Return [X, Y] of the center of cell containing provided text 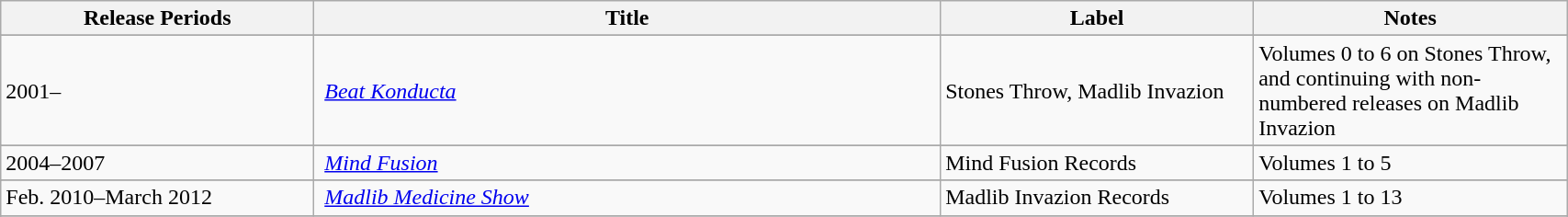
Notes [1411, 18]
Madlib Invazion Records [1097, 198]
Label [1097, 18]
Release Periods [158, 18]
Mind Fusion Records [1097, 163]
Stones Throw, Madlib Invazion [1097, 90]
Mind Fusion [627, 163]
2001– [158, 90]
Beat Konducta [627, 90]
Feb. 2010–March 2012 [158, 198]
2004–2007 [158, 163]
Madlib Medicine Show [627, 198]
Title [627, 18]
Volumes 1 to 5 [1411, 163]
Volumes 1 to 13 [1411, 198]
Volumes 0 to 6 on Stones Throw, and continuing with non-numbered releases on Madlib Invazion [1411, 90]
